From the cell containing the given text, extract its center point as [X, Y] coordinate. 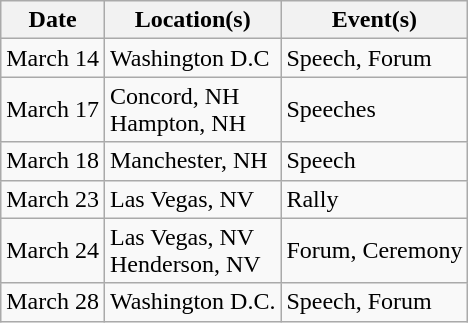
Date [53, 20]
Manchester, NH [192, 161]
Washington D.C [192, 58]
March 17 [53, 110]
Speeches [374, 110]
March 18 [53, 161]
Las Vegas, NV Henderson, NV [192, 250]
Location(s) [192, 20]
Forum, Ceremony [374, 250]
Las Vegas, NV [192, 199]
March 23 [53, 199]
March 28 [53, 302]
Speech [374, 161]
Event(s) [374, 20]
March 24 [53, 250]
March 14 [53, 58]
Washington D.C. [192, 302]
Rally [374, 199]
Concord, NH Hampton, NH [192, 110]
